Pinpoint the cell where the given text exists, returning its (X, Y) midpoint coordinate. 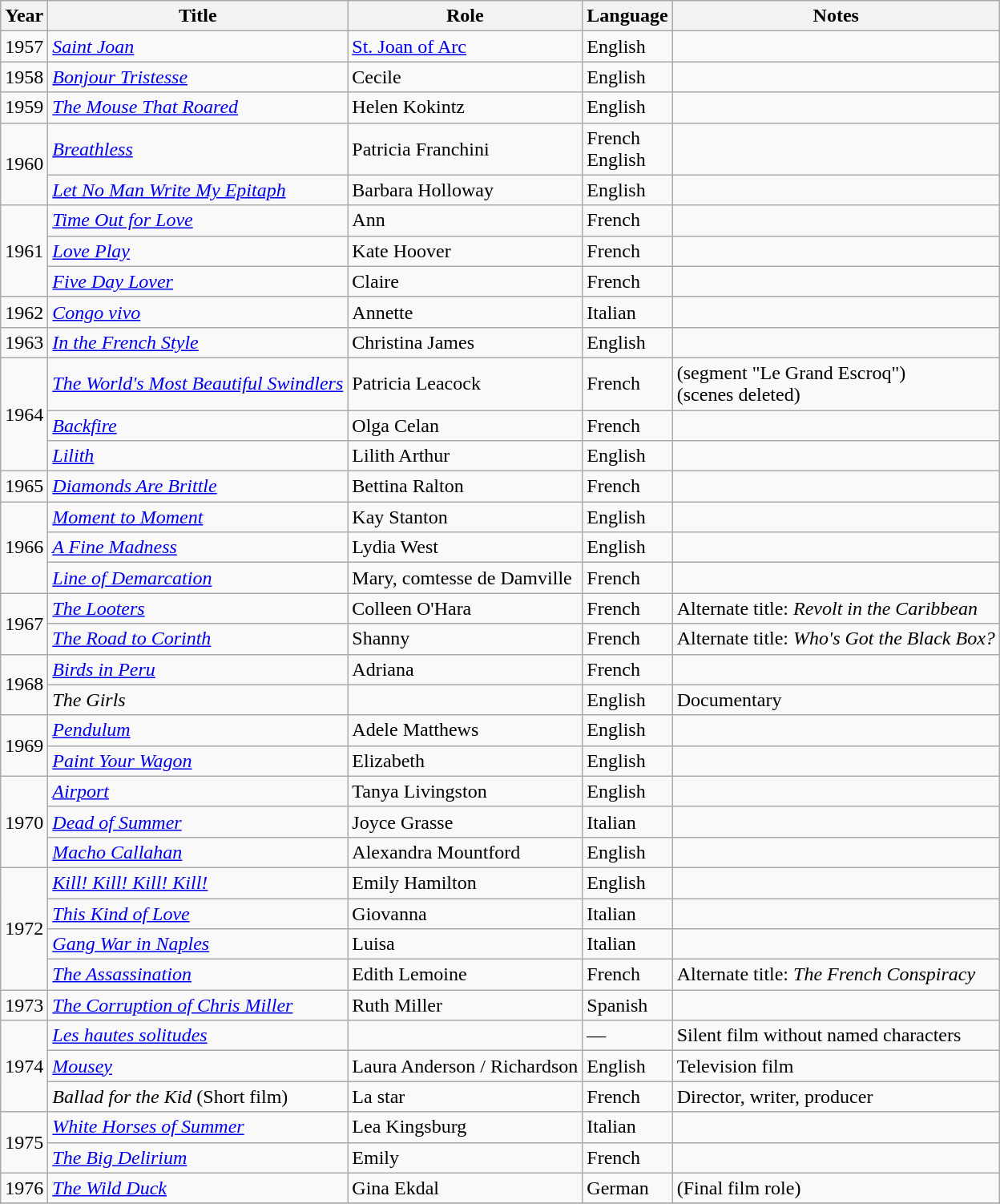
Mousey (198, 1066)
Year (24, 16)
La star (465, 1097)
Alternate title: The French Conspiracy (836, 975)
Laura Anderson / Richardson (465, 1066)
The Mouse That Roared (198, 107)
In the French Style (198, 342)
Paint Your Wagon (198, 761)
1966 (24, 547)
Ann (465, 220)
FrenchEnglish (627, 149)
— (627, 1036)
1963 (24, 342)
Bettina Ralton (465, 487)
Patricia Leacock (465, 383)
Congo vivo (198, 312)
St. Joan of Arc (465, 46)
Ballad for the Kid (Short film) (198, 1097)
1974 (24, 1066)
1967 (24, 624)
The Looters (198, 608)
Birds in Peru (198, 669)
Dead of Summer (198, 822)
1958 (24, 77)
Barbara Holloway (465, 190)
The Assassination (198, 975)
Lilith (198, 456)
Five Day Lover (198, 281)
Language (627, 16)
Spanish (627, 1005)
Colleen O'Hara (465, 608)
1969 (24, 745)
Olga Celan (465, 426)
Lydia West (465, 547)
Cecile (465, 77)
(Final film role) (836, 1188)
Pendulum (198, 730)
White Horses of Summer (198, 1127)
Breathless (198, 149)
The World's Most Beautiful Swindlers (198, 383)
The Corruption of Chris Miller (198, 1005)
Television film (836, 1066)
Adele Matthews (465, 730)
Ruth Miller (465, 1005)
1972 (24, 928)
Alternate title: Who's Got the Black Box? (836, 639)
Elizabeth (465, 761)
Patricia Franchini (465, 149)
Alexandra Mountford (465, 852)
1962 (24, 312)
Lilith Arthur (465, 456)
Emily Hamilton (465, 883)
Time Out for Love (198, 220)
1957 (24, 46)
Let No Man Write My Epitaph (198, 190)
The Girls (198, 700)
Christina James (465, 342)
(segment "Le Grand Escroq")(scenes deleted) (836, 383)
Director, writer, producer (836, 1097)
Les hautes solitudes (198, 1036)
Love Play (198, 251)
This Kind of Love (198, 913)
Joyce Grasse (465, 822)
Giovanna (465, 913)
1964 (24, 414)
1970 (24, 822)
Line of Demarcation (198, 578)
Title (198, 16)
Backfire (198, 426)
Diamonds Are Brittle (198, 487)
Documentary (836, 700)
Shanny (465, 639)
The Big Delirium (198, 1158)
1973 (24, 1005)
1961 (24, 251)
1959 (24, 107)
1975 (24, 1142)
Silent film without named characters (836, 1036)
Mary, comtesse de Damville (465, 578)
Edith Lemoine (465, 975)
Notes (836, 16)
Annette (465, 312)
Luisa (465, 944)
Kay Stanton (465, 517)
Adriana (465, 669)
1965 (24, 487)
1976 (24, 1188)
Role (465, 16)
Kill! Kill! Kill! Kill! (198, 883)
Macho Callahan (198, 852)
Saint Joan (198, 46)
1960 (24, 164)
Gang War in Naples (198, 944)
Moment to Moment (198, 517)
Kate Hoover (465, 251)
The Road to Corinth (198, 639)
1968 (24, 685)
Claire (465, 281)
Lea Kingsburg (465, 1127)
Airport (198, 791)
Helen Kokintz (465, 107)
German (627, 1188)
Gina Ekdal (465, 1188)
Emily (465, 1158)
A Fine Madness (198, 547)
Bonjour Tristesse (198, 77)
Tanya Livingston (465, 791)
Alternate title: Revolt in the Caribbean (836, 608)
The Wild Duck (198, 1188)
